Detect which cell encompasses the target text, then output its (x, y) center coordinate. 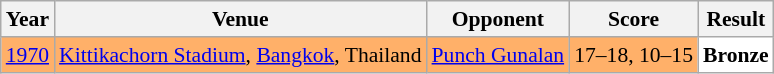
Result (736, 19)
Score (634, 19)
Kittikachorn Stadium, Bangkok, Thailand (240, 55)
Venue (240, 19)
Year (28, 19)
1970 (28, 55)
Punch Gunalan (498, 55)
Bronze (736, 55)
17–18, 10–15 (634, 55)
Opponent (498, 19)
